Search for the cell housing the specified text and yield its (X, Y) center coordinate. 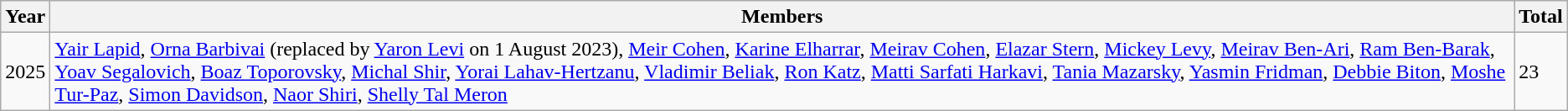
2025 (25, 71)
23 (1541, 71)
Year (25, 17)
Total (1541, 17)
Members (782, 17)
